Capture the cell that displays the provided text and extract its [x, y] central coordinate. 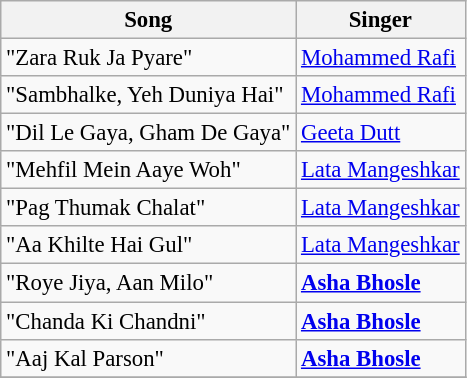
Geeta Dutt [380, 133]
"Zara Ruk Ja Pyare" [148, 58]
"Sambhalke, Yeh Duniya Hai" [148, 95]
"Dil Le Gaya, Gham De Gaya" [148, 133]
"Pag Thumak Chalat" [148, 208]
"Chanda Ki Chandni" [148, 321]
Song [148, 20]
Singer [380, 20]
"Aa Khilte Hai Gul" [148, 245]
"Roye Jiya, Aan Milo" [148, 283]
"Aaj Kal Parson" [148, 358]
"Mehfil Mein Aaye Woh" [148, 170]
